Pinpoint the cell where the given text exists, returning its [X, Y] midpoint coordinate. 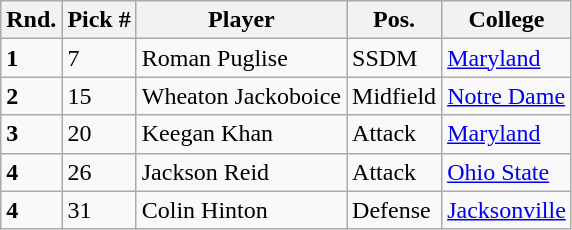
3 [32, 134]
Ohio State [507, 172]
15 [99, 96]
Player [241, 20]
Notre Dame [507, 96]
Pos. [394, 20]
College [507, 20]
Rnd. [32, 20]
Jackson Reid [241, 172]
2 [32, 96]
Jacksonville [507, 210]
Colin Hinton [241, 210]
SSDM [394, 58]
26 [99, 172]
31 [99, 210]
20 [99, 134]
Pick # [99, 20]
Roman Puglise [241, 58]
7 [99, 58]
Keegan Khan [241, 134]
Midfield [394, 96]
1 [32, 58]
Defense [394, 210]
Wheaton Jackoboice [241, 96]
